Search for the cell housing the specified text and yield its [X, Y] center coordinate. 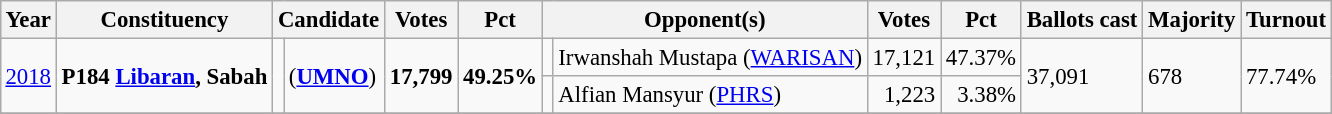
1,223 [904, 95]
77.74% [1286, 76]
17,121 [904, 57]
Alfian Mansyur (PHRS) [710, 95]
37,091 [1082, 76]
Candidate [329, 20]
49.25% [500, 76]
Majority [1192, 20]
Ballots cast [1082, 20]
3.38% [982, 95]
(UMNO) [334, 76]
2018 [28, 76]
678 [1192, 76]
17,799 [420, 76]
47.37% [982, 57]
Irwanshah Mustapa (WARISAN) [710, 57]
Constituency [164, 20]
P184 Libaran, Sabah [164, 76]
Opponent(s) [704, 20]
Turnout [1286, 20]
Year [28, 20]
